Capture the cell that displays the provided text and extract its [x, y] central coordinate. 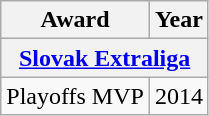
2014 [178, 96]
Award [76, 20]
Playoffs MVP [76, 96]
Year [178, 20]
Slovak Extraliga [105, 58]
